Pinpoint the cell where the given text exists, returning its [X, Y] midpoint coordinate. 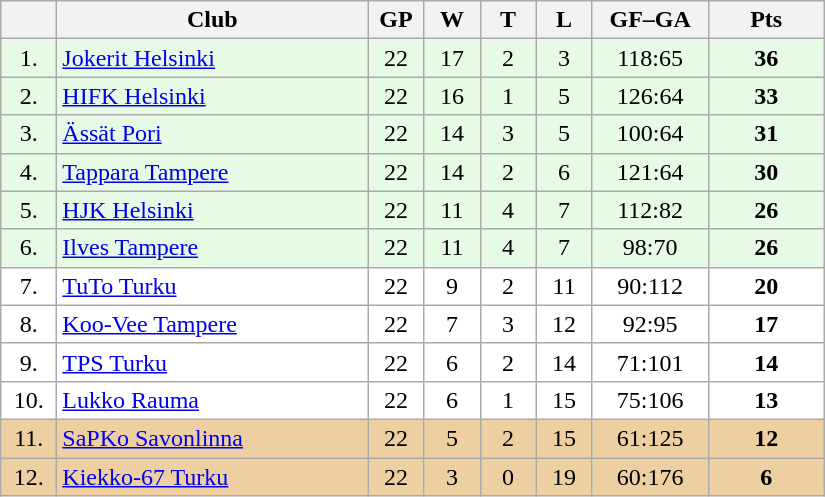
19 [564, 477]
Koo-Vee Tampere [212, 324]
126:64 [650, 96]
118:65 [650, 58]
71:101 [650, 362]
TPS Turku [212, 362]
13 [766, 400]
2. [29, 96]
7. [29, 286]
11. [29, 438]
Jokerit Helsinki [212, 58]
5. [29, 210]
9 [452, 286]
SaPKo Savonlinna [212, 438]
Ässät Pori [212, 134]
75:106 [650, 400]
121:64 [650, 172]
61:125 [650, 438]
100:64 [650, 134]
GP [396, 20]
60:176 [650, 477]
TuTo Turku [212, 286]
30 [766, 172]
12. [29, 477]
HJK Helsinki [212, 210]
Club [212, 20]
W [452, 20]
0 [508, 477]
92:95 [650, 324]
33 [766, 96]
4. [29, 172]
98:70 [650, 248]
20 [766, 286]
90:112 [650, 286]
GF–GA [650, 20]
36 [766, 58]
9. [29, 362]
Tappara Tampere [212, 172]
Kiekko-67 Turku [212, 477]
16 [452, 96]
HIFK Helsinki [212, 96]
112:82 [650, 210]
Lukko Rauma [212, 400]
10. [29, 400]
Ilves Tampere [212, 248]
T [508, 20]
Pts [766, 20]
8. [29, 324]
6. [29, 248]
31 [766, 134]
3. [29, 134]
L [564, 20]
1. [29, 58]
